Determine the [X, Y] coordinate at the center of the cell enclosing the given text.  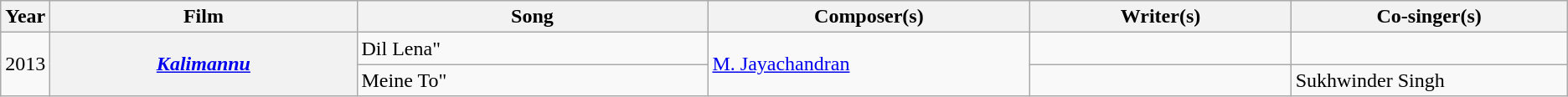
Film [204, 17]
Year [25, 17]
Composer(s) [869, 17]
Song [533, 17]
Kalimannu [204, 64]
Meine To" [533, 80]
Sukhwinder Singh [1429, 80]
Writer(s) [1161, 17]
Co-singer(s) [1429, 17]
2013 [25, 64]
M. Jayachandran [869, 64]
Dil Lena" [533, 48]
